Output the (x, y) coordinate of the center of the cell containing the given text.  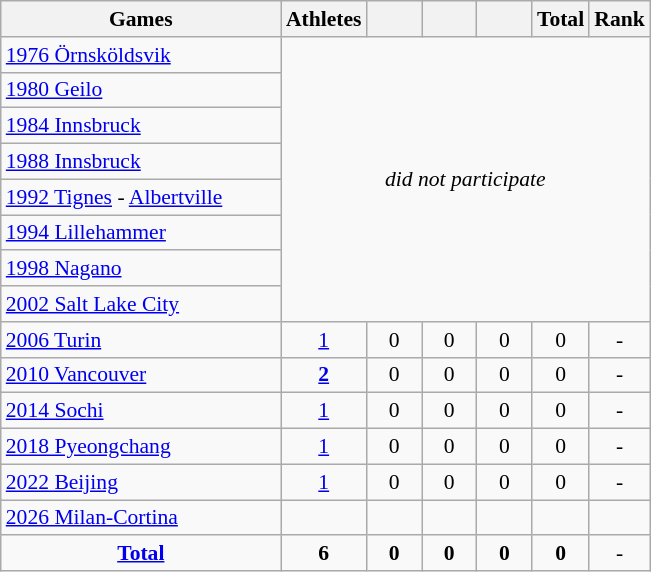
2026 Milan-Cortina (141, 518)
2002 Salt Lake City (141, 304)
1992 Tignes - Albertville (141, 197)
2022 Beijing (141, 482)
1984 Innsbruck (141, 126)
2006 Turin (141, 340)
Athletes (324, 19)
Games (141, 19)
2010 Vancouver (141, 375)
1998 Nagano (141, 269)
2 (324, 375)
1976 Örnsköldsvik (141, 55)
did not participate (466, 180)
Rank (620, 19)
1994 Lillehammer (141, 233)
2014 Sochi (141, 411)
1980 Geilo (141, 90)
6 (324, 554)
1988 Innsbruck (141, 162)
2018 Pyeongchang (141, 447)
